Pinpoint the cell where the given text exists, returning its (X, Y) midpoint coordinate. 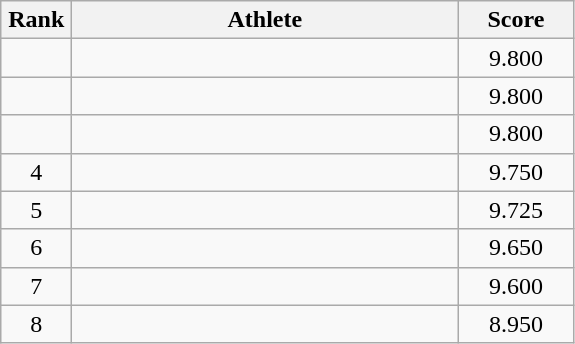
Athlete (265, 20)
9.600 (516, 286)
7 (36, 286)
Rank (36, 20)
Score (516, 20)
8.950 (516, 324)
5 (36, 210)
9.650 (516, 248)
9.750 (516, 172)
8 (36, 324)
9.725 (516, 210)
4 (36, 172)
6 (36, 248)
